Identify which cell holds the provided text, then report its [X, Y] central coordinate. 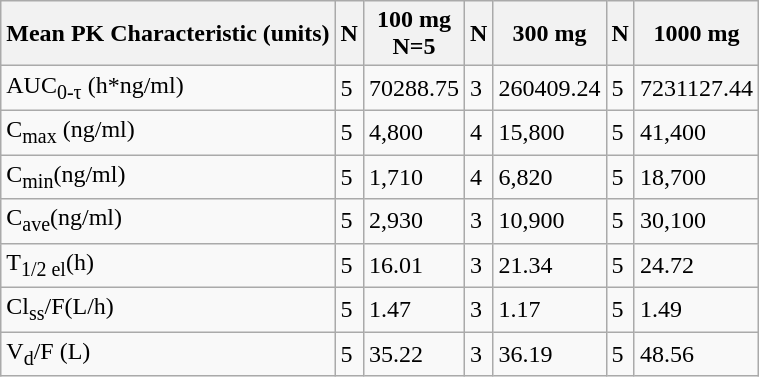
1.47 [414, 310]
2,930 [414, 221]
4,800 [414, 132]
T1/2 el(h) [168, 265]
10,900 [550, 221]
16.01 [414, 265]
Cmax (ng/ml) [168, 132]
70288.75 [414, 88]
18,700 [696, 176]
35.22 [414, 354]
300 mg [550, 34]
260409.24 [550, 88]
1000 mg [696, 34]
Cave(ng/ml) [168, 221]
Mean PK Characteristic (units) [168, 34]
AUC0-τ (h*ng/ml) [168, 88]
7231127.44 [696, 88]
1.17 [550, 310]
Cmin(ng/ml) [168, 176]
1.49 [696, 310]
48.56 [696, 354]
1,710 [414, 176]
30,100 [696, 221]
100 mgN=5 [414, 34]
Clss/F(L/h) [168, 310]
15,800 [550, 132]
36.19 [550, 354]
21.34 [550, 265]
24.72 [696, 265]
41,400 [696, 132]
Vd/F (L) [168, 354]
6,820 [550, 176]
